For the text-containing cell, return its midpoint in (X, Y) coordinate format. 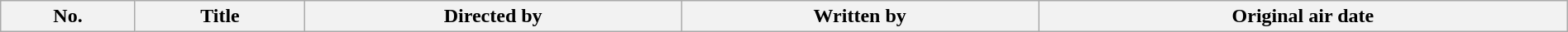
Directed by (493, 16)
No. (68, 16)
Title (220, 16)
Original air date (1303, 16)
Written by (860, 16)
